Extract the [x, y] coordinate from the center of the cell holding the provided text.  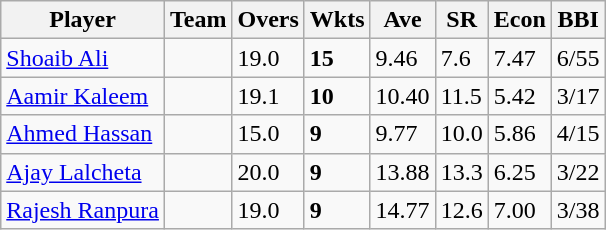
20.0 [268, 172]
Overs [268, 20]
19.1 [268, 96]
Team [198, 20]
SR [462, 20]
Rajesh Ranpura [83, 210]
6.25 [520, 172]
7.00 [520, 210]
4/15 [578, 134]
9.77 [402, 134]
Shoaib Ali [83, 58]
13.3 [462, 172]
5.86 [520, 134]
5.42 [520, 96]
Econ [520, 20]
Wkts [337, 20]
14.77 [402, 210]
Ahmed Hassan [83, 134]
3/22 [578, 172]
Player [83, 20]
12.6 [462, 210]
7.6 [462, 58]
Aamir Kaleem [83, 96]
Ajay Lalcheta [83, 172]
BBI [578, 20]
9.46 [402, 58]
7.47 [520, 58]
10.40 [402, 96]
11.5 [462, 96]
13.88 [402, 172]
Ave [402, 20]
3/17 [578, 96]
6/55 [578, 58]
15 [337, 58]
10.0 [462, 134]
15.0 [268, 134]
3/38 [578, 210]
10 [337, 96]
